Output the [X, Y] coordinate of the center of the cell containing the given text.  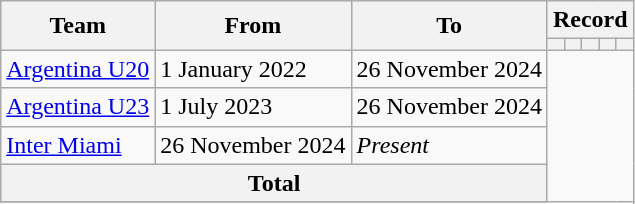
From [253, 26]
Team [78, 26]
Argentina U20 [78, 69]
1 January 2022 [253, 69]
Argentina U23 [78, 107]
Record [590, 20]
Total [274, 183]
Inter Miami [78, 145]
To [449, 26]
Present [449, 145]
1 July 2023 [253, 107]
